Search for the cell housing the specified text and yield its (X, Y) center coordinate. 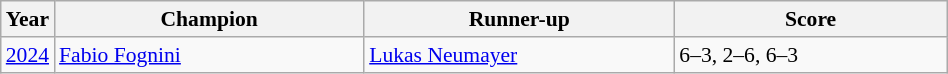
Champion (209, 19)
Fabio Fognini (209, 55)
Runner-up (519, 19)
2024 (28, 55)
Score (810, 19)
6–3, 2–6, 6–3 (810, 55)
Lukas Neumayer (519, 55)
Year (28, 19)
